Extract the [X, Y] coordinate from the center of the cell holding the provided text.  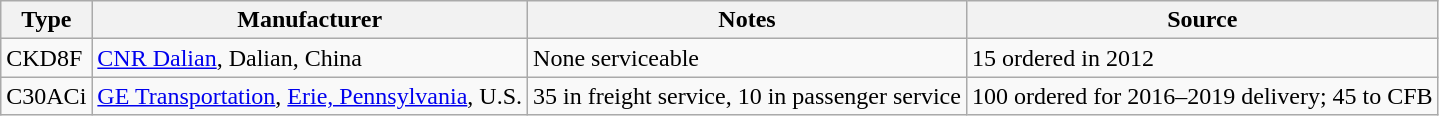
GE Transportation, Erie, Pennsylvania, U.S. [310, 96]
100 ordered for 2016–2019 delivery; 45 to CFB [1202, 96]
C30ACi [46, 96]
None serviceable [748, 58]
Manufacturer [310, 20]
CNR Dalian, Dalian, China [310, 58]
Source [1202, 20]
35 in freight service, 10 in passenger service [748, 96]
Type [46, 20]
CKD8F [46, 58]
15 ordered in 2012 [1202, 58]
Notes [748, 20]
